Detect which cell encompasses the target text, then output its [x, y] center coordinate. 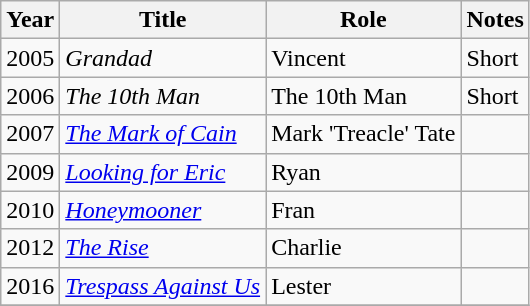
2006 [30, 96]
Ryan [364, 172]
2016 [30, 286]
The Rise [163, 248]
Role [364, 20]
Mark 'Treacle' Tate [364, 134]
2009 [30, 172]
Title [163, 20]
Year [30, 20]
Vincent [364, 58]
Looking for Eric [163, 172]
The Mark of Cain [163, 134]
2007 [30, 134]
Grandad [163, 58]
2010 [30, 210]
Lester [364, 286]
Notes [495, 20]
Charlie [364, 248]
2005 [30, 58]
2012 [30, 248]
Trespass Against Us [163, 286]
Fran [364, 210]
Honeymooner [163, 210]
